Find where the given text appears and provide that cell's center as (x, y) coordinate. 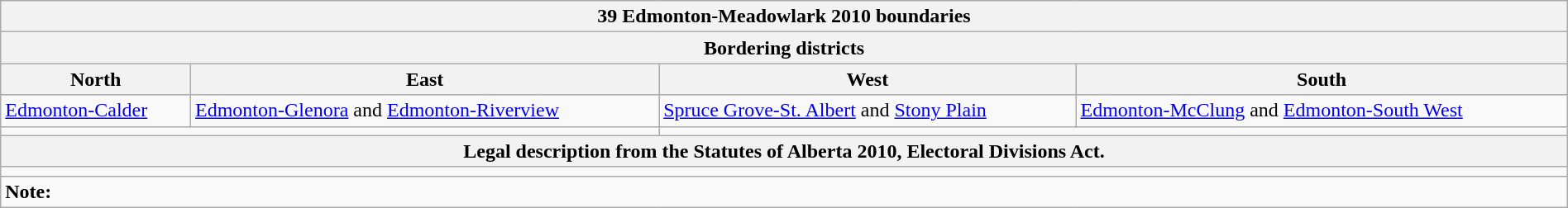
West (868, 79)
South (1322, 79)
Edmonton-McClung and Edmonton-South West (1322, 111)
Legal description from the Statutes of Alberta 2010, Electoral Divisions Act. (784, 151)
Edmonton-Glenora and Edmonton-Riverview (425, 111)
North (96, 79)
Note: (784, 191)
East (425, 79)
Bordering districts (784, 48)
Edmonton-Calder (96, 111)
39 Edmonton-Meadowlark 2010 boundaries (784, 17)
Spruce Grove-St. Albert and Stony Plain (868, 111)
